Detect which cell encompasses the target text, then output its [X, Y] center coordinate. 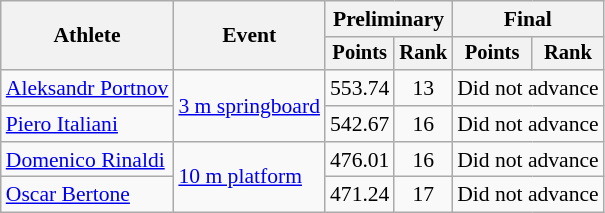
553.74 [360, 88]
471.24 [360, 195]
10 m platform [249, 178]
Domenico Rinaldi [88, 160]
Piero Italiani [88, 124]
Final [528, 19]
3 m springboard [249, 106]
13 [423, 88]
Oscar Bertone [88, 195]
17 [423, 195]
Athlete [88, 36]
542.67 [360, 124]
Event [249, 36]
Preliminary [388, 19]
Aleksandr Portnov [88, 88]
476.01 [360, 160]
